Return the [x, y] coordinate for the center point of the cell that contains the specified text.  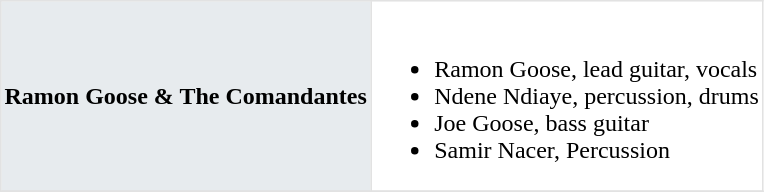
Ramon Goose & The Comandantes [186, 96]
Ramon Goose, lead guitar, vocalsNdene Ndiaye, percussion, drumsJoe Goose, bass guitarSamir Nacer, Percussion [566, 96]
